Capture the cell that displays the provided text and extract its (x, y) central coordinate. 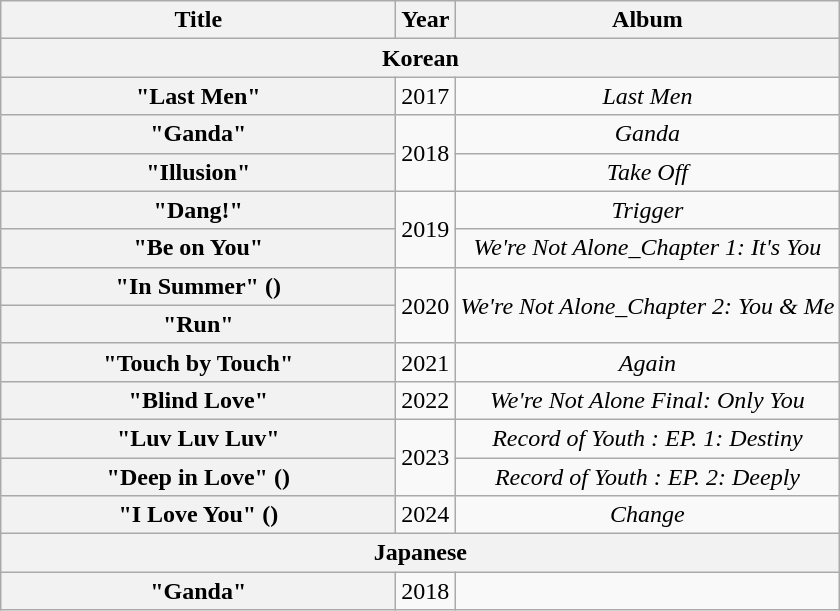
"Deep in Love" () (198, 477)
Take Off (648, 172)
We're Not Alone Final: Only You (648, 400)
"In Summer" () (198, 286)
"Run" (198, 324)
Trigger (648, 210)
We're Not Alone_Chapter 2: You & Me (648, 305)
"Blind Love" (198, 400)
2021 (426, 362)
Title (198, 20)
Album (648, 20)
Year (426, 20)
"Touch by Touch" (198, 362)
"Illusion" (198, 172)
2019 (426, 229)
2024 (426, 515)
Ganda (648, 134)
Change (648, 515)
"Luv Luv Luv" (198, 438)
"Dang!" (198, 210)
"Be on You" (198, 248)
"Last Men" (198, 96)
2023 (426, 457)
Japanese (420, 553)
Again (648, 362)
2020 (426, 305)
Record of Youth : EP. 2: Deeply (648, 477)
2022 (426, 400)
Korean (420, 58)
Last Men (648, 96)
"I Love You" () (198, 515)
Record of Youth : EP. 1: Destiny (648, 438)
We're Not Alone_Chapter 1: It's You (648, 248)
2017 (426, 96)
